Provide the [X, Y] coordinate of the cell's center where the given text is located.  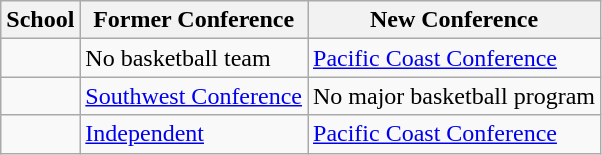
School [40, 20]
Southwest Conference [194, 96]
No major basketball program [454, 96]
Independent [194, 134]
Former Conference [194, 20]
No basketball team [194, 58]
New Conference [454, 20]
